Extract the (X, Y) coordinate from the center of the cell holding the provided text.  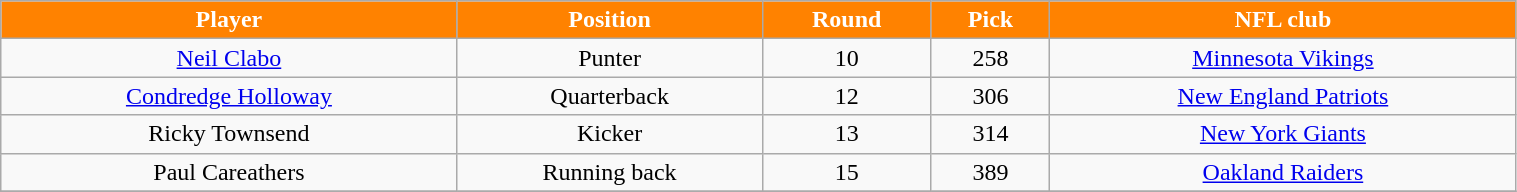
13 (846, 134)
Minnesota Vikings (1283, 58)
Running back (610, 172)
10 (846, 58)
Paul Careathers (229, 172)
New York Giants (1283, 134)
Pick (990, 20)
Neil Clabo (229, 58)
Round (846, 20)
NFL club (1283, 20)
389 (990, 172)
258 (990, 58)
Ricky Townsend (229, 134)
12 (846, 96)
Position (610, 20)
15 (846, 172)
Quarterback (610, 96)
New England Patriots (1283, 96)
314 (990, 134)
Kicker (610, 134)
Condredge Holloway (229, 96)
Player (229, 20)
306 (990, 96)
Punter (610, 58)
Oakland Raiders (1283, 172)
